Identify which cell holds the provided text, then report its (X, Y) central coordinate. 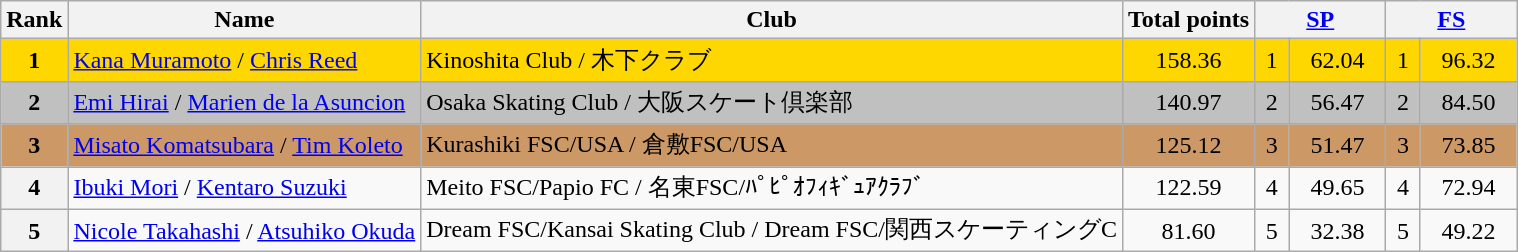
62.04 (1338, 60)
Emi Hirai / Marien de la Asuncion (244, 102)
81.60 (1188, 230)
SP (1320, 20)
140.97 (1188, 102)
Dream FSC/Kansai Skating Club / Dream FSC/関西スケーティングC (772, 230)
FS (1452, 20)
Total points (1188, 20)
158.36 (1188, 60)
Ibuki Mori / Kentaro Suzuki (244, 188)
125.12 (1188, 146)
Meito FSC/Papio FC / 名東FSC/ﾊﾟﾋﾟｵﾌｨｷﾞｭｱｸﾗﾌﾞ (772, 188)
Club (772, 20)
72.94 (1468, 188)
Misato Komatsubara / Tim Koleto (244, 146)
Name (244, 20)
Kurashiki FSC/USA / 倉敷FSC/USA (772, 146)
51.47 (1338, 146)
Rank (34, 20)
56.47 (1338, 102)
32.38 (1338, 230)
96.32 (1468, 60)
73.85 (1468, 146)
84.50 (1468, 102)
49.22 (1468, 230)
Osaka Skating Club / 大阪スケート倶楽部 (772, 102)
Nicole Takahashi / Atsuhiko Okuda (244, 230)
122.59 (1188, 188)
Kana Muramoto / Chris Reed (244, 60)
Kinoshita Club / 木下クラブ (772, 60)
49.65 (1338, 188)
